Detect which cell encompasses the target text, then output its (x, y) center coordinate. 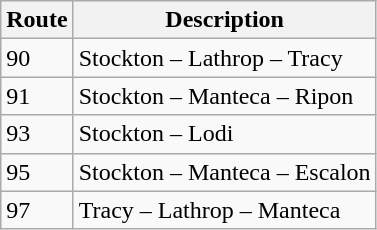
90 (37, 58)
Stockton – Lathrop – Tracy (224, 58)
Tracy – Lathrop – Manteca (224, 210)
97 (37, 210)
Route (37, 20)
95 (37, 172)
91 (37, 96)
Stockton – Manteca – Escalon (224, 172)
Description (224, 20)
Stockton – Manteca – Ripon (224, 96)
93 (37, 134)
Stockton – Lodi (224, 134)
